Find where the given text appears and provide that cell's center as (X, Y) coordinate. 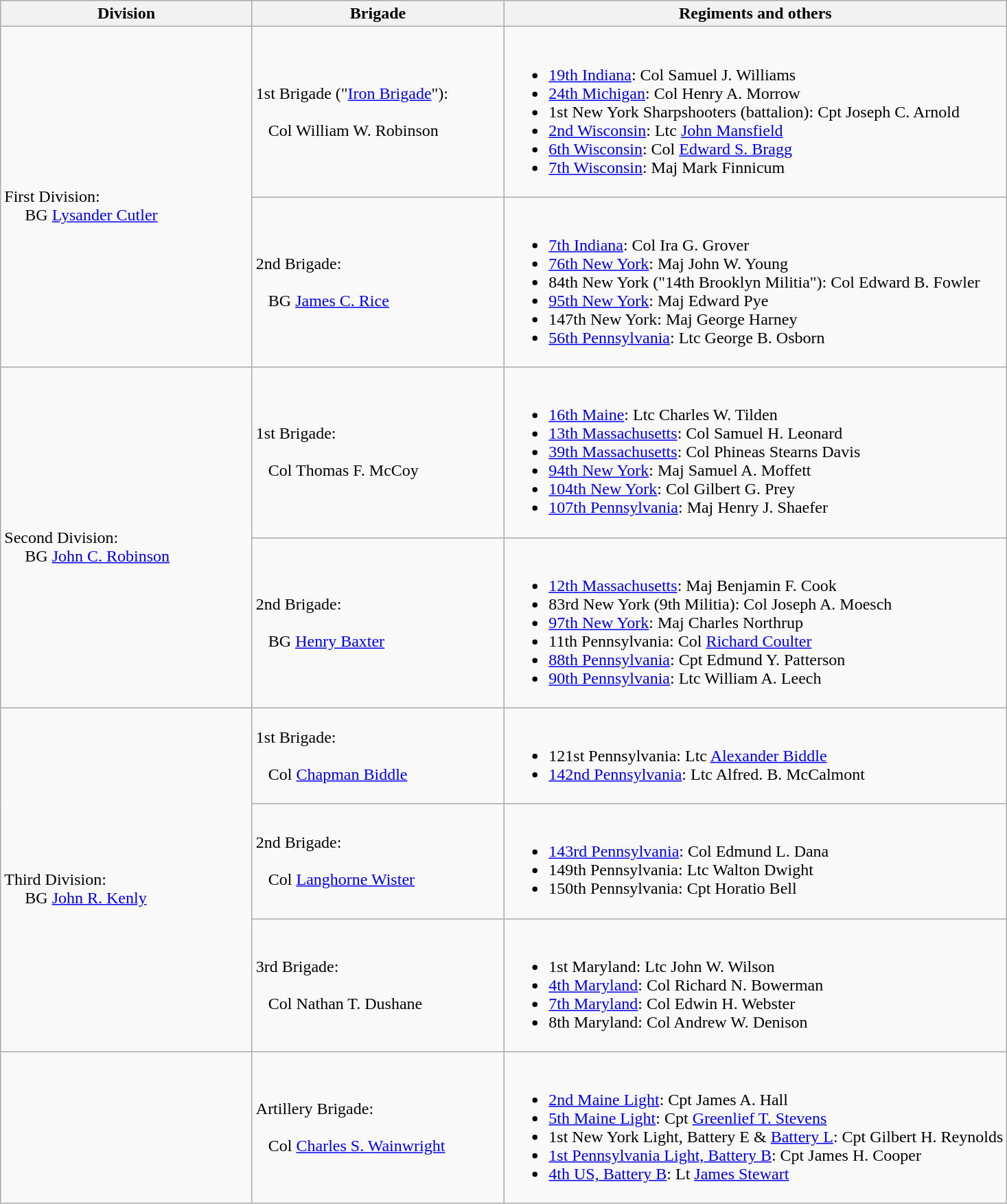
Second Division: BG John C. Robinson (126, 537)
3rd Brigade: Col Nathan T. Dushane (378, 985)
Regiments and others (755, 14)
1st Brigade ("Iron Brigade"): Col William W. Robinson (378, 112)
First Division: BG Lysander Cutler (126, 197)
1st Brigade: Col Chapman Biddle (378, 756)
Third Division: BG John R. Kenly (126, 880)
143rd Pennsylvania: Col Edmund L. Dana149th Pennsylvania: Ltc Walton Dwight150th Pennsylvania: Cpt Horatio Bell (755, 861)
1st Maryland: Ltc John W. Wilson4th Maryland: Col Richard N. Bowerman7th Maryland: Col Edwin H. Webster8th Maryland: Col Andrew W. Denison (755, 985)
2nd Brigade: BG James C. Rice (378, 282)
1st Brigade: Col Thomas F. McCoy (378, 452)
121st Pennsylvania: Ltc Alexander Biddle142nd Pennsylvania: Ltc Alfred. B. McCalmont (755, 756)
Artillery Brigade: Col Charles S. Wainwright (378, 1127)
2nd Brigade: Col Langhorne Wister (378, 861)
Division (126, 14)
Brigade (378, 14)
2nd Brigade: BG Henry Baxter (378, 623)
